Scan for the cell matching the given text and deliver its [x, y] coordinate at center. 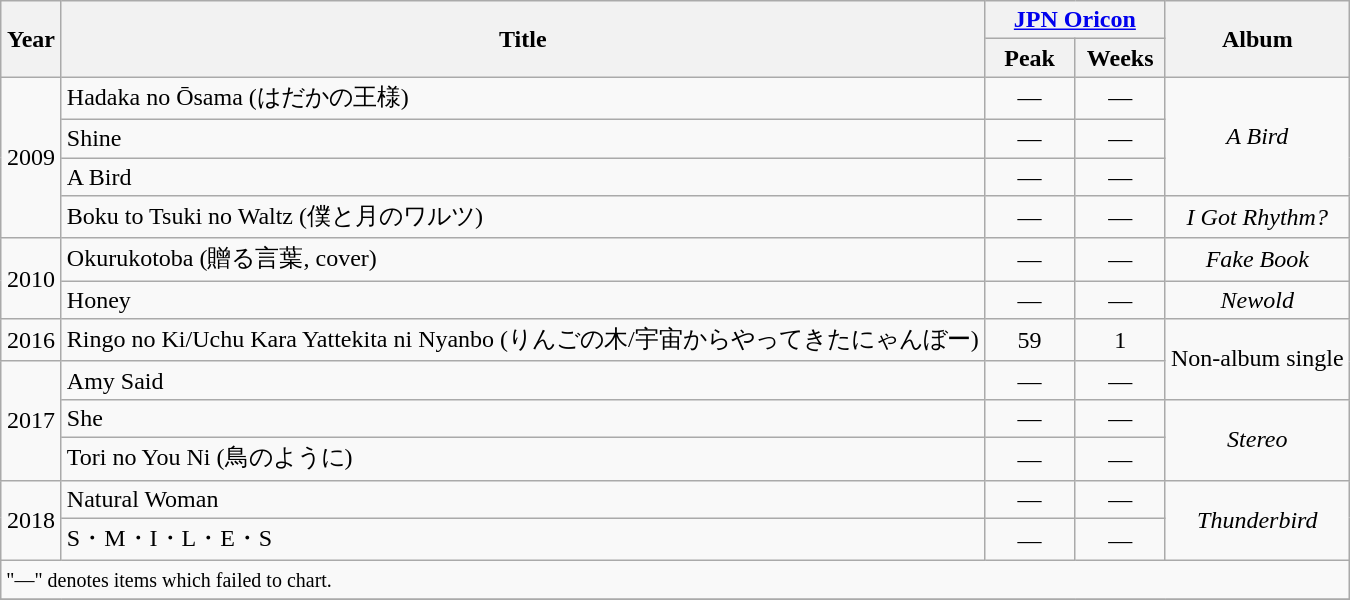
Newold [1257, 300]
Weeks [1120, 58]
Amy Said [522, 380]
59 [1030, 340]
2016 [32, 340]
Stereo [1257, 440]
2010 [32, 278]
Tori no You Ni (鳥のように) [522, 458]
Okurukotoba (贈る言葉, cover) [522, 260]
2009 [32, 158]
Thunderbird [1257, 520]
2018 [32, 520]
"—" denotes items which failed to chart. [675, 580]
Peak [1030, 58]
Fake Book [1257, 260]
JPN Oricon [1074, 20]
Title [522, 39]
Honey [522, 300]
Hadaka no Ōsama (はだかの王様) [522, 98]
1 [1120, 340]
Non-album single [1257, 360]
Natural Woman [522, 499]
S・M・I・L・E・S [522, 540]
Boku to Tsuki no Waltz (僕と月のワルツ) [522, 218]
Ringo no Ki/Uchu Kara Yattekita ni Nyanbo (りんごの木/宇宙からやってきたにゃんぼー) [522, 340]
Album [1257, 39]
Year [32, 39]
She [522, 418]
I Got Rhythm? [1257, 218]
2017 [32, 420]
Shine [522, 138]
